Find where the given text appears and provide that cell's center as (X, Y) coordinate. 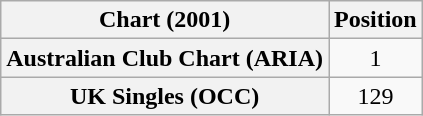
UK Singles (OCC) (165, 96)
1 (375, 58)
Chart (2001) (165, 20)
Position (375, 20)
Australian Club Chart (ARIA) (165, 58)
129 (375, 96)
